Output the [x, y] coordinate of the center of the cell containing the given text.  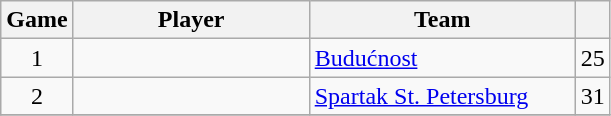
Spartak St. Petersburg [442, 96]
Team [442, 20]
2 [37, 96]
31 [592, 96]
1 [37, 58]
Budućnost [442, 58]
Player [191, 20]
Game [37, 20]
25 [592, 58]
